Extract the (X, Y) coordinate from the center of the cell holding the provided text.  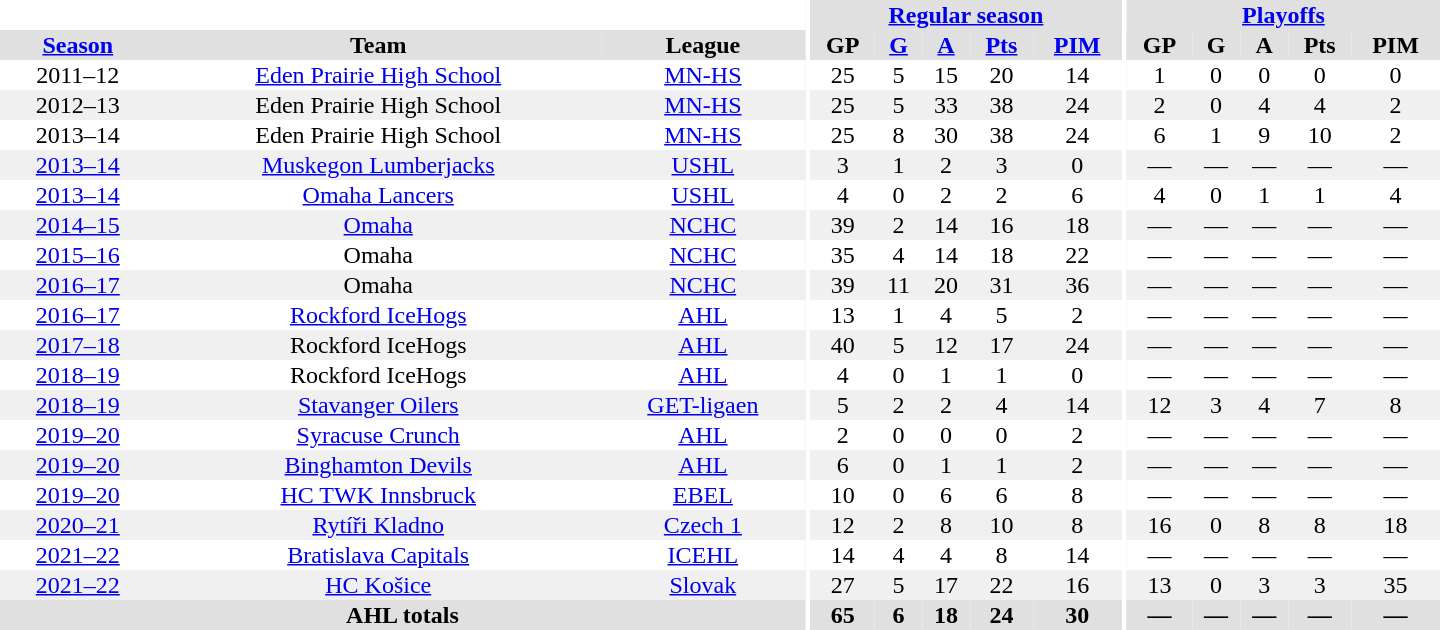
EBEL (703, 495)
65 (842, 615)
27 (842, 585)
40 (842, 345)
ICEHL (703, 555)
Team (378, 45)
36 (1078, 285)
League (703, 45)
GET-ligaen (703, 405)
Rytíři Kladno (378, 525)
AHL totals (402, 615)
2017–18 (78, 345)
9 (1264, 135)
Syracuse Crunch (378, 435)
2015–16 (78, 255)
33 (946, 105)
Czech 1 (703, 525)
Omaha Lancers (378, 195)
HC Košice (378, 585)
Bratislava Capitals (378, 555)
2014–15 (78, 225)
Slovak (703, 585)
Muskegon Lumberjacks (378, 165)
Stavanger Oilers (378, 405)
2011–12 (78, 75)
2012–13 (78, 105)
Season (78, 45)
Regular season (966, 15)
HC TWK Innsbruck (378, 495)
7 (1320, 405)
Playoffs (1284, 15)
2020–21 (78, 525)
Binghamton Devils (378, 465)
11 (898, 285)
31 (1002, 285)
15 (946, 75)
